Capture the cell that displays the provided text and extract its (X, Y) central coordinate. 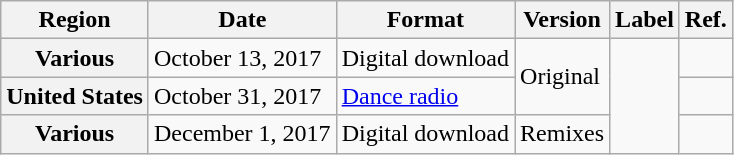
Label (645, 20)
October 13, 2017 (242, 58)
Original (562, 77)
Dance radio (425, 96)
Version (562, 20)
December 1, 2017 (242, 134)
United States (75, 96)
October 31, 2017 (242, 96)
Ref. (706, 20)
Format (425, 20)
Remixes (562, 134)
Region (75, 20)
Date (242, 20)
